Find where the given text appears and provide that cell's center as (X, Y) coordinate. 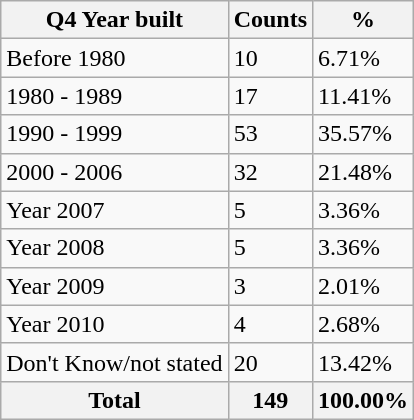
35.57% (364, 134)
21.48% (364, 172)
Year 2010 (114, 324)
13.42% (364, 362)
4 (270, 324)
100.00% (364, 400)
53 (270, 134)
32 (270, 172)
2.01% (364, 286)
% (364, 20)
2000 - 2006 (114, 172)
Don't Know/not stated (114, 362)
11.41% (364, 96)
2.68% (364, 324)
3 (270, 286)
1980 - 1989 (114, 96)
6.71% (364, 58)
17 (270, 96)
1990 - 1999 (114, 134)
Year 2007 (114, 210)
Q4 Year built (114, 20)
Year 2008 (114, 248)
20 (270, 362)
149 (270, 400)
Counts (270, 20)
Total (114, 400)
Before 1980 (114, 58)
Year 2009 (114, 286)
10 (270, 58)
